Scan for the cell matching the given text and deliver its (X, Y) coordinate at center. 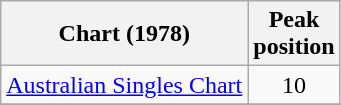
10 (294, 85)
Australian Singles Chart (124, 85)
Chart (1978) (124, 34)
Peakposition (294, 34)
